Output the (x, y) coordinate of the center of the cell containing the given text.  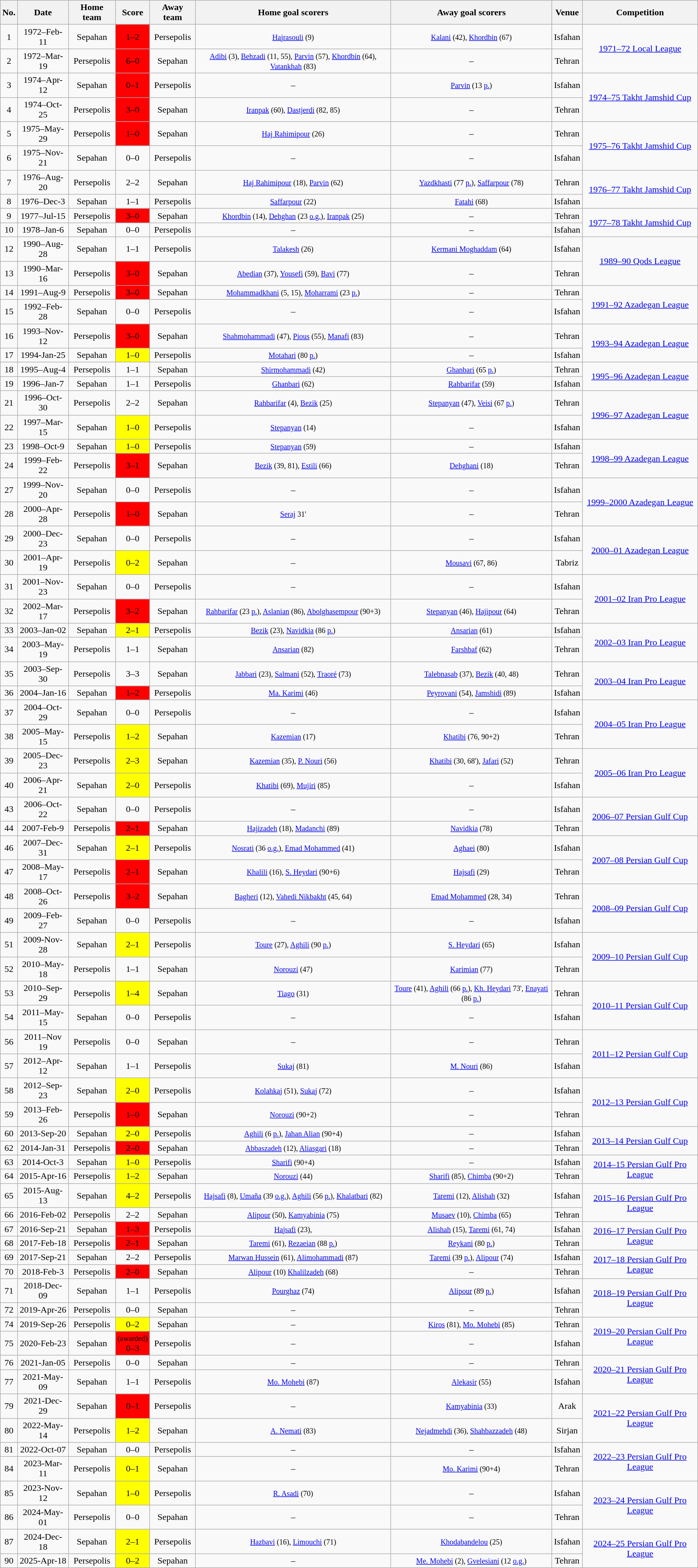
Hajrasouli (9) (293, 37)
86 (9, 1517)
2019-Apr-26 (43, 1310)
6 (9, 158)
2022-Oct-07 (43, 1449)
Norouzi (47) (293, 969)
70 (9, 1272)
1–4 (133, 993)
Alekasir (55) (471, 1382)
38 (9, 737)
Sharifi (90+4) (293, 1162)
2024–25 Persian Gulf Pro League (640, 1549)
Motahari (80 p.) (293, 355)
64 (9, 1176)
2007-Feb-9 (43, 828)
1993–Nov-12 (43, 336)
1999–Nov-20 (43, 490)
2004–Oct-29 (43, 712)
49 (9, 920)
Saffarpour (22) (293, 201)
Aghaei (80) (471, 848)
1999–Feb-22 (43, 465)
79 (9, 1406)
Navidkia (78) (471, 828)
Date (43, 13)
60 (9, 1134)
37 (9, 712)
Bezik (39, 81), Estili (66) (293, 465)
6–0 (133, 61)
2009–Feb-27 (43, 920)
Alipour (50), Kamyabinia (75) (293, 1215)
Toure (27), Aghili (90 p.) (293, 945)
Ghanbari (65 p.) (471, 369)
Sirjan (567, 1430)
Kolahkaj (51), Sukaj (72) (293, 1090)
3–1 (133, 465)
Ansarian (61) (471, 630)
Hajsafi (29) (471, 872)
57 (9, 1066)
22 (9, 427)
19 (9, 384)
1999–2000 Azadegan League (640, 502)
Khatibi (30, 68'), Jafari (52) (471, 761)
Home goal scorers (293, 13)
2000–Dec-23 (43, 538)
Away team (173, 13)
16 (9, 336)
2005–06 Iran Pro League (640, 773)
2012–Sep-23 (43, 1090)
2016-Sep-21 (43, 1229)
Karimian (77) (471, 969)
2017-Sep-21 (43, 1257)
54 (9, 1018)
2023-Nov-12 (43, 1493)
2006–Oct-22 (43, 809)
58 (9, 1090)
2000–01 Azadegan League (640, 550)
2023–24 Persian Gulf Pro League (640, 1505)
1996–Oct-30 (43, 403)
71 (9, 1291)
Reykani (80 p.) (471, 1243)
40 (9, 785)
Norouzi (44) (293, 1176)
80 (9, 1430)
2021-May-09 (43, 1382)
2020-Feb-23 (43, 1344)
2002–Mar-17 (43, 611)
10 (9, 230)
2011–12 Persian Gulf Cup (640, 1054)
12 (9, 249)
R. Asadi (70) (293, 1493)
7 (9, 182)
Mousavi (67, 86) (471, 562)
Talakesh (26) (293, 249)
2004–Jan-16 (43, 693)
3 (9, 85)
2022-May-14 (43, 1430)
2008–Oct-26 (43, 896)
2019-Sep-26 (43, 1324)
2014-Jan-31 (43, 1148)
Mo. Karimi (90+4) (471, 1469)
Haj Rahimipour (26) (293, 133)
76 (9, 1363)
39 (9, 761)
1972–Mar-19 (43, 61)
18 (9, 369)
51 (9, 945)
Kamyabinia (33) (471, 1406)
2 (9, 61)
Kermani Moghaddam (64) (471, 249)
2025-Apr-18 (43, 1561)
74 (9, 1324)
2006–07 Persian Gulf Cup (640, 816)
Kazemian (17) (293, 737)
63 (9, 1162)
Peyrovani (54), Jamshidi (89) (471, 693)
90 (9, 1561)
30 (9, 562)
2005–Dec-23 (43, 761)
Home team (92, 13)
No. (9, 13)
52 (9, 969)
2020–21 Persian Gulf Pro League (640, 1375)
1995–96 Azadegan League (640, 377)
2008–09 Persian Gulf Cup (640, 908)
Hajsafi (23), (293, 1229)
Ghanbari (62) (293, 384)
66 (9, 1215)
Farshbaf (62) (471, 649)
2014–15 Persian Gulf Pro League (640, 1169)
2016–17 Persian Gulf Pro League (640, 1236)
Shirmohammadi (42) (293, 369)
Kiros (81), Mo. Mohebi (85) (471, 1324)
81 (9, 1449)
69 (9, 1257)
2018-Dec-09 (43, 1291)
75 (9, 1344)
Khalili (16), S. Heydari (90+6) (293, 872)
8 (9, 201)
2000–Apr-28 (43, 514)
1994-Jan-25 (43, 355)
2013–14 Persian Gulf Cup (640, 1141)
2003–04 Iran Pro League (640, 681)
2018-Feb-3 (43, 1272)
Nejadmehdi (36), Shahbazzadeh (48) (471, 1430)
Nosrati (36 o.g.), Emad Mohammed (41) (293, 848)
2009–10 Persian Gulf Cup (640, 957)
Iranpak (60), Dastjerdi (82, 85) (293, 110)
4 (9, 110)
Sukaj (81) (293, 1066)
1972–Feb-11 (43, 37)
1992–Feb-28 (43, 312)
Stepanyan (46), Hajipour (64) (471, 611)
Alishah (15), Taremi (61, 74) (471, 1229)
85 (9, 1493)
27 (9, 490)
35 (9, 674)
2021-Jan-05 (43, 1363)
68 (9, 1243)
Hajsafi (8), Umaña (39 o.g.), Aghili (56 p.), Khalatbari (82) (293, 1195)
2005–May-15 (43, 737)
48 (9, 896)
4–2 (133, 1195)
2–3 (133, 761)
Aghili (6 p.), Jahan Alian (90+4) (293, 1134)
Rahbarifar (23 p.), Aslanian (86), Abolghasempour (90+3) (293, 611)
2004–05 Iran Pro League (640, 724)
9 (9, 215)
Abbaszadeh (12), Aliasgari (18) (293, 1148)
72 (9, 1310)
1977–Jul-15 (43, 215)
1991–Aug-9 (43, 293)
Stepanyan (14) (293, 427)
Rahbarifar (59) (471, 384)
2024-Dec-18 (43, 1541)
2012–13 Persian Gulf Cup (640, 1102)
1998–99 Azadegan League (640, 459)
Competition (640, 13)
87 (9, 1541)
2003–May-19 (43, 649)
53 (9, 993)
Emad Mohammed (28, 34) (471, 896)
1989–90 Qods League (640, 261)
1 (9, 37)
2010–11 Persian Gulf Cup (640, 1005)
Tiago (31) (293, 993)
Haj Rahimipour (18), Parvin (62) (293, 182)
Parvin (13 p.) (471, 85)
17 (9, 355)
1997–Mar-15 (43, 427)
65 (9, 1195)
2010–May-18 (43, 969)
28 (9, 514)
32 (9, 611)
Kazemian (35), P. Nouri (56) (293, 761)
23 (9, 446)
2007–Dec-31 (43, 848)
2017–18 Persian Gulf Pro League (640, 1264)
(awarded)0–3 (133, 1344)
Seraj 31' (293, 514)
Alipour (89 p.) (471, 1291)
1976–77 Takht Jamshid Cup (640, 189)
36 (9, 693)
Taremi (39 p.), Alipour (74) (471, 1257)
Hazbavi (16), Limouchi (71) (293, 1541)
Alipour (10) Khalilzadeh (68) (293, 1272)
2013-Sep-20 (43, 1134)
Khordbin (14), Dehghan (23 o.g.), Iranpak (25) (293, 215)
Pourghaz (74) (293, 1291)
Arak (567, 1406)
77 (9, 1382)
56 (9, 1042)
Talebnasab (37), Bezik (40, 48) (471, 674)
1990–Mar-16 (43, 273)
Bagheri (12), Vahedi Nikbakht (45, 64) (293, 896)
2001–Apr-19 (43, 562)
62 (9, 1148)
29 (9, 538)
Venue (567, 13)
2007–08 Persian Gulf Cup (640, 860)
31 (9, 587)
3–3 (133, 674)
2012–Apr-12 (43, 1066)
Abedian (37), Yousefi (59), Bavi (77) (293, 273)
Musaev (10), Chimba (65) (471, 1215)
5 (9, 133)
Me. Mohebi (2), Gvelesiani (12 o.g.) (471, 1561)
1995–Aug-4 (43, 369)
Jabbari (23), Salmani (52), Traoré (73) (293, 674)
Khatibi (76, 90+2) (471, 737)
Norouzi (90+2) (293, 1115)
2018–19 Persian Gulf Pro League (640, 1298)
1975–76 Takht Jamshid Cup (640, 146)
Toure (41), Aghili (66 p.), Kh. Heydari 73', Enayati (86 p.) (471, 993)
1998–Oct-9 (43, 446)
2010–Sep-29 (43, 993)
Khatibi (69), Mujiri (85) (293, 785)
2022–23 Persian Gulf Pro League (640, 1461)
S. Heydari (65) (471, 945)
2014-Oct-3 (43, 1162)
2021–22 Persian Gulf Pro League (640, 1418)
2019–20 Persian Gulf Pro League (640, 1336)
1974–Apr-12 (43, 85)
Yazdkhasti (77 p.), Saffarpour (78) (471, 182)
1975–Nov-21 (43, 158)
Khodabandelou (25) (471, 1541)
Tabriz (567, 562)
1996–Jan-7 (43, 384)
2003–Jan-02 (43, 630)
1991–92 Azadegan League (640, 305)
Sharifi (85), Chimba (90+2) (471, 1176)
Ansarian (82) (293, 649)
Rahbarifar (4), Bezik (25) (293, 403)
Bezik (23), Navidkia (86 p.) (293, 630)
14 (9, 293)
1978–Jan-6 (43, 230)
2003–Sep-30 (43, 674)
2021-Dec-29 (43, 1406)
33 (9, 630)
1993–94 Azadegan League (640, 343)
2015–16 Persian Gulf Pro League (640, 1203)
21 (9, 403)
67 (9, 1229)
1976–Dec-3 (43, 201)
A. Nemati (83) (293, 1430)
2023-Mar-11 (43, 1469)
84 (9, 1469)
Shahmohammadi (47), Pious (55), Manafi (83) (293, 336)
44 (9, 828)
M. Nouri (86) (471, 1066)
13 (9, 273)
Mo. Mohebi (87) (293, 1382)
2016-Feb-02 (43, 1215)
Adibi (3), Behzadi (11, 55), Parvin (57), Khordbin (64), Vatankhah (83) (293, 61)
2015-Apr-16 (43, 1176)
46 (9, 848)
Stepanyan (47), Veisi (67 p.) (471, 403)
1977–78 Takht Jamshid Cup (640, 223)
1974–Oct-25 (43, 110)
24 (9, 465)
2024-May-01 (43, 1517)
1990–Aug-28 (43, 249)
Taremi (12), Alishah (32) (471, 1195)
2011–May-15 (43, 1018)
Kalani (42), Khordbin (67) (471, 37)
Fatahi (68) (471, 201)
1996–97 Azadegan League (640, 415)
59 (9, 1115)
Mohammadkhani (5, 15), Moharrami (23 p.) (293, 293)
Marwan Hussein (61), Alimohammadi (87) (293, 1257)
Dehghani (18) (471, 465)
34 (9, 649)
2002–03 Iran Pro League (640, 643)
2008–May-17 (43, 872)
Hajizadeh (18), Madanchi (89) (293, 828)
Away goal scorers (471, 13)
2011–Nov 19 (43, 1042)
Taremi (61), Rezaeian (88 p.) (293, 1243)
2006–Apr-21 (43, 785)
Ma. Karimi (46) (293, 693)
2017-Feb-18 (43, 1243)
2013–Feb-26 (43, 1115)
2015-Aug-13 (43, 1195)
2001–Nov-23 (43, 587)
1971–72 Local League (640, 49)
Stepanyan (59) (293, 446)
2001–02 Iran Pro League (640, 599)
2009-Nov-28 (43, 945)
Score (133, 13)
1–3 (133, 1229)
1976–Aug-20 (43, 182)
43 (9, 809)
15 (9, 312)
1975–May-29 (43, 133)
47 (9, 872)
1974–75 Takht Jamshid Cup (640, 97)
